Capture the cell that displays the provided text and extract its (X, Y) central coordinate. 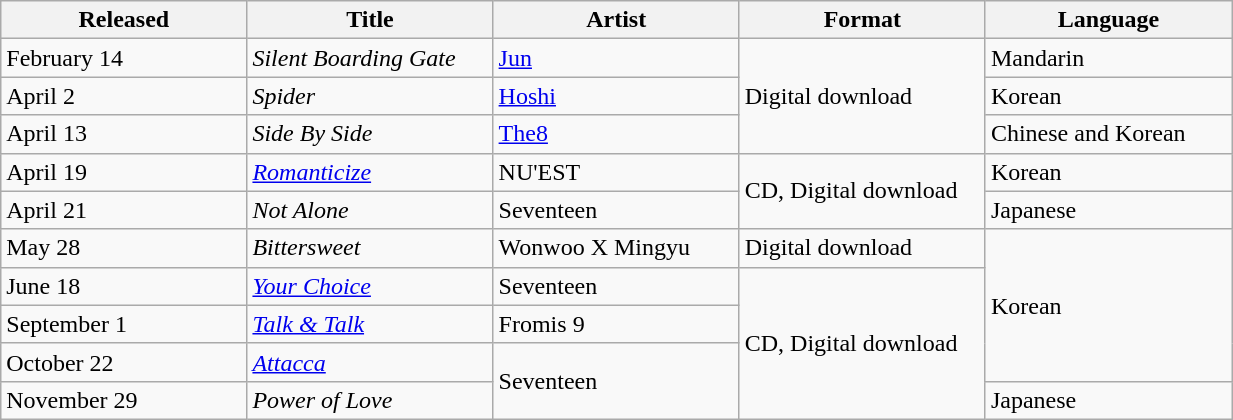
April 2 (124, 96)
NU'EST (616, 172)
Romanticize (370, 172)
Your Choice (370, 286)
Wonwoo X Mingyu (616, 248)
September 1 (124, 324)
Format (862, 20)
November 29 (124, 400)
Silent Boarding Gate (370, 58)
Power of Love (370, 400)
Released (124, 20)
Hoshi (616, 96)
October 22 (124, 362)
Attacca (370, 362)
Fromis 9 (616, 324)
Title (370, 20)
The8 (616, 134)
Language (1108, 20)
April 21 (124, 210)
Bittersweet (370, 248)
February 14 (124, 58)
Spider (370, 96)
May 28 (124, 248)
April 19 (124, 172)
Artist (616, 20)
June 18 (124, 286)
Side By Side (370, 134)
Mandarin (1108, 58)
April 13 (124, 134)
Jun (616, 58)
Not Alone (370, 210)
Chinese and Korean (1108, 134)
Talk & Talk (370, 324)
